From the cell containing the given text, extract its center point as [X, Y] coordinate. 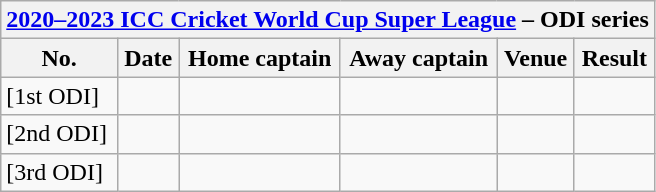
No. [60, 58]
Result [614, 58]
[1st ODI] [60, 96]
Away captain [418, 58]
[3rd ODI] [60, 172]
Home captain [260, 58]
[2nd ODI] [60, 134]
Venue [536, 58]
2020–2023 ICC Cricket World Cup Super League – ODI series [328, 20]
Date [148, 58]
